Capture the cell that displays the provided text and extract its (X, Y) central coordinate. 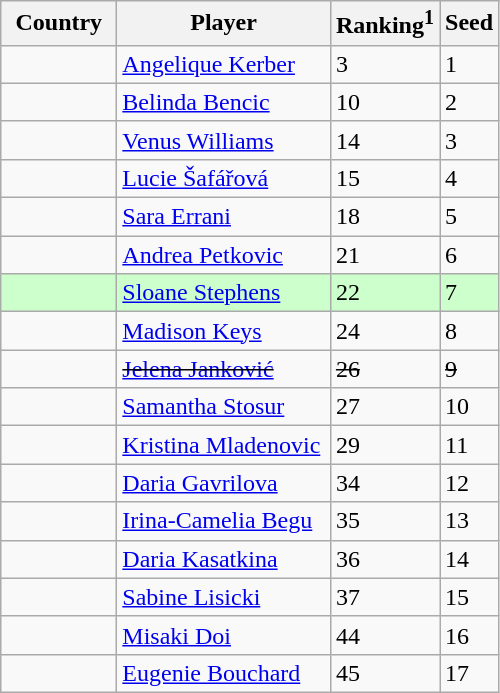
16 (470, 635)
Seed (470, 24)
21 (384, 255)
Sloane Stephens (224, 293)
Madison Keys (224, 331)
Misaki Doi (224, 635)
24 (384, 331)
6 (470, 255)
18 (384, 217)
7 (470, 293)
17 (470, 673)
8 (470, 331)
Belinda Bencic (224, 102)
Jelena Janković (224, 369)
Eugenie Bouchard (224, 673)
Ranking1 (384, 24)
22 (384, 293)
12 (470, 483)
Samantha Stosur (224, 407)
5 (470, 217)
2 (470, 102)
11 (470, 445)
Kristina Mladenovic (224, 445)
Angelique Kerber (224, 64)
44 (384, 635)
4 (470, 178)
36 (384, 559)
34 (384, 483)
35 (384, 521)
Daria Kasatkina (224, 559)
Venus Williams (224, 140)
27 (384, 407)
Country (59, 24)
Sara Errani (224, 217)
Player (224, 24)
29 (384, 445)
Irina-Camelia Begu (224, 521)
37 (384, 597)
Andrea Petkovic (224, 255)
Daria Gavrilova (224, 483)
Lucie Šafářová (224, 178)
13 (470, 521)
26 (384, 369)
45 (384, 673)
9 (470, 369)
1 (470, 64)
Sabine Lisicki (224, 597)
